From the cell containing the given text, extract its center point as (x, y) coordinate. 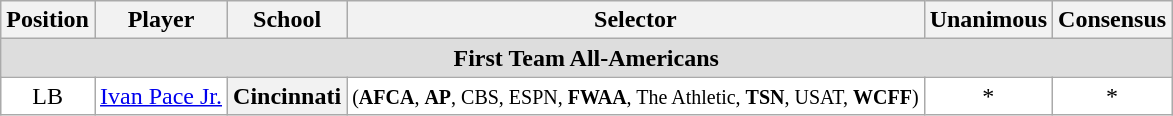
Selector (636, 20)
First Team All-Americans (586, 58)
Ivan Pace Jr. (160, 96)
(AFCA, AP, CBS, ESPN, FWAA, The Athletic, TSN, USAT, WCFF) (636, 96)
Cincinnati (288, 96)
Unanimous (988, 20)
Consensus (1112, 20)
School (288, 20)
Position (48, 20)
LB (48, 96)
Player (160, 20)
